Scan for the cell matching the given text and deliver its (X, Y) coordinate at center. 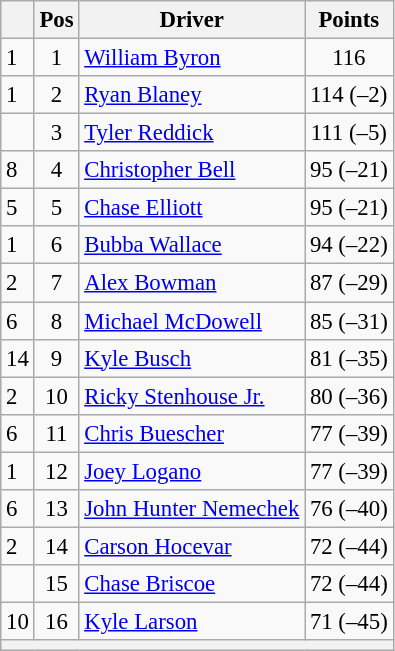
80 (–36) (349, 396)
116 (349, 58)
Ricky Stenhouse Jr. (192, 396)
Kyle Larson (192, 621)
13 (56, 509)
71 (–45) (349, 621)
94 (–22) (349, 245)
Ryan Blaney (192, 95)
Chris Buescher (192, 433)
9 (56, 358)
15 (56, 584)
114 (–2) (349, 95)
Points (349, 20)
111 (–5) (349, 133)
Kyle Busch (192, 358)
11 (56, 433)
16 (56, 621)
Pos (56, 20)
John Hunter Nemechek (192, 509)
Christopher Bell (192, 170)
7 (56, 283)
Carson Hocevar (192, 546)
Chase Elliott (192, 208)
Tyler Reddick (192, 133)
3 (56, 133)
81 (–35) (349, 358)
Chase Briscoe (192, 584)
85 (–31) (349, 321)
87 (–29) (349, 283)
Michael McDowell (192, 321)
76 (–40) (349, 509)
12 (56, 471)
Driver (192, 20)
Bubba Wallace (192, 245)
Joey Logano (192, 471)
Alex Bowman (192, 283)
William Byron (192, 58)
4 (56, 170)
